Search for the cell housing the specified text and yield its [X, Y] center coordinate. 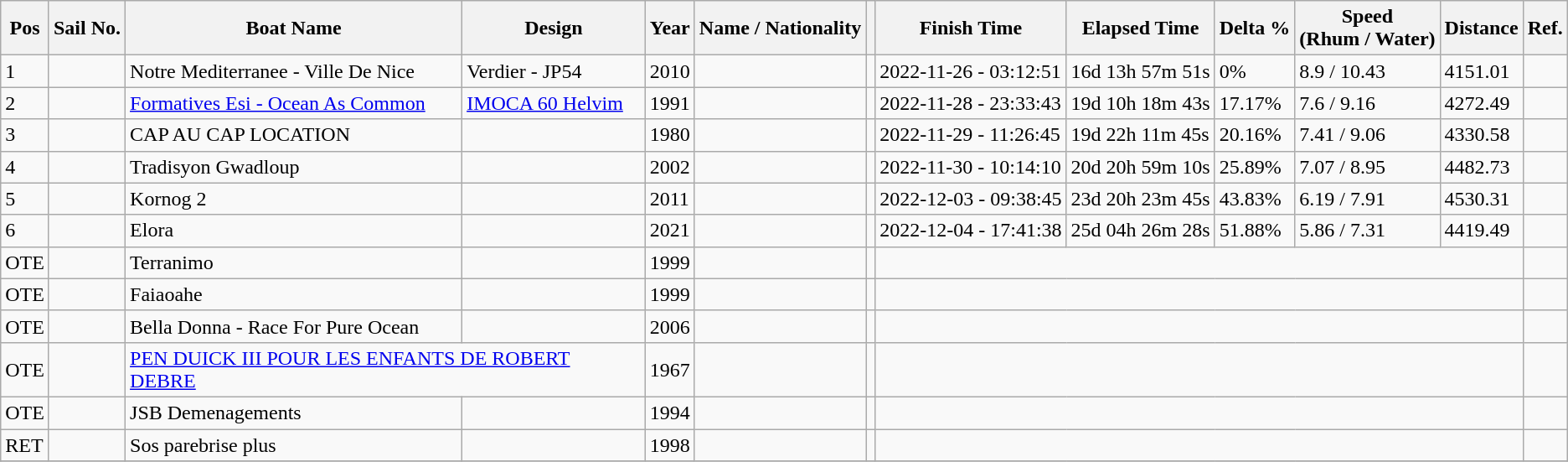
2002 [670, 167]
4530.31 [1481, 199]
2022-11-30 - 10:14:10 [971, 167]
Bella Donna - Race For Pure Ocean [294, 326]
4 [25, 167]
2021 [670, 231]
16d 13h 57m 51s [1141, 71]
2022-11-28 - 23:33:43 [971, 103]
2022-11-29 - 11:26:45 [971, 135]
Verdier - JP54 [554, 71]
Finish Time [971, 29]
7.6 / 9.16 [1367, 103]
7.41 / 9.06 [1367, 135]
Elora [294, 231]
Formatives Esi - Ocean As Common [294, 103]
RET [25, 445]
43.83% [1255, 199]
2022-12-04 - 17:41:38 [971, 231]
IMOCA 60 Helvim [554, 103]
Sail No. [87, 29]
2022-12-03 - 09:38:45 [971, 199]
Sos parebrise plus [294, 445]
Year [670, 29]
5 [25, 199]
2011 [670, 199]
1994 [670, 413]
5.86 / 7.31 [1367, 231]
4330.58 [1481, 135]
17.17% [1255, 103]
6 [25, 231]
25.89% [1255, 167]
Ref. [1545, 29]
2 [25, 103]
23d 20h 23m 45s [1141, 199]
Pos [25, 29]
0% [1255, 71]
3 [25, 135]
19d 22h 11m 45s [1141, 135]
Speed(Rhum / Water) [1367, 29]
6.19 / 7.91 [1367, 199]
25d 04h 26m 28s [1141, 231]
2010 [670, 71]
51.88% [1255, 231]
4151.01 [1481, 71]
Tradisyon Gwadloup [294, 167]
20.16% [1255, 135]
7.07 / 8.95 [1367, 167]
Delta % [1255, 29]
2006 [670, 326]
CAP AU CAP LOCATION [294, 135]
Boat Name [294, 29]
Faiaoahe [294, 294]
8.9 / 10.43 [1367, 71]
Terranimo [294, 262]
1998 [670, 445]
Name / Nationality [780, 29]
JSB Demenagements [294, 413]
4482.73 [1481, 167]
Elapsed Time [1141, 29]
1991 [670, 103]
PEN DUICK III POUR LES ENFANTS DE ROBERT DEBRE [385, 369]
1 [25, 71]
Kornog 2 [294, 199]
20d 20h 59m 10s [1141, 167]
19d 10h 18m 43s [1141, 103]
1980 [670, 135]
Notre Mediterranee - Ville De Nice [294, 71]
2022-11-26 - 03:12:51 [971, 71]
Distance [1481, 29]
4272.49 [1481, 103]
1967 [670, 369]
4419.49 [1481, 231]
Design [554, 29]
